Extract the (X, Y) coordinate from the center of the cell holding the provided text.  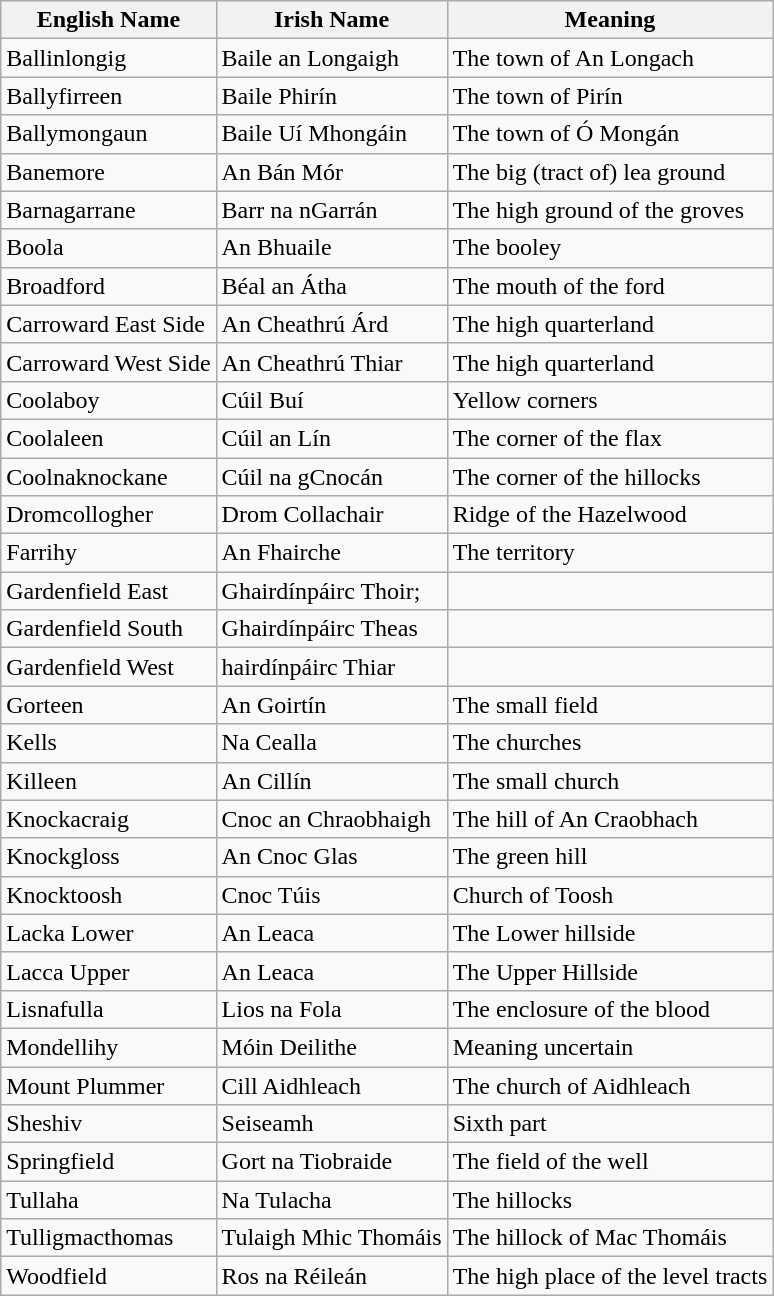
Carroward West Side (108, 362)
An Cheathrú Árd (332, 324)
Ridge of the Hazelwood (610, 515)
Boola (108, 248)
Cúil Buí (332, 400)
Gardenfield South (108, 629)
Cúil na gCnocán (332, 477)
Farrihy (108, 553)
Tulaigh Mhic Thomáis (332, 1238)
English Name (108, 20)
Coolnaknockane (108, 477)
Sixth part (610, 1124)
The hill of An Craobhach (610, 819)
Sheshiv (108, 1124)
The high ground of the groves (610, 210)
The hillock of Mac Thomáis (610, 1238)
Ros na Réileán (332, 1276)
Cnoc Túis (332, 895)
The church of Aidhleach (610, 1085)
Meaning uncertain (610, 1047)
Dromcollogher (108, 515)
Coolaboy (108, 400)
Irish Name (332, 20)
An Cheathrú Thiar (332, 362)
An Fhairche (332, 553)
The green hill (610, 857)
Tullaha (108, 1200)
Barnagarrane (108, 210)
Mount Plummer (108, 1085)
Lacka Lower (108, 933)
The town of Pirín (610, 96)
Na Cealla (332, 743)
Springfield (108, 1162)
Ghairdínpáirc Theas (332, 629)
Lisnafulla (108, 1009)
The mouth of the ford (610, 286)
Tulligmacthomas (108, 1238)
Ghairdínpáirc Thoir; (332, 591)
Yellow corners (610, 400)
Lacca Upper (108, 971)
Knockacraig (108, 819)
Knockgloss (108, 857)
An Cnoc Glas (332, 857)
The small church (610, 781)
The high place of the level tracts (610, 1276)
Coolaleen (108, 438)
The corner of the flax (610, 438)
Killeen (108, 781)
The churches (610, 743)
The enclosure of the blood (610, 1009)
Drom Collachair (332, 515)
Cnoc an Chraobhaigh (332, 819)
Na Tulacha (332, 1200)
Mondellihy (108, 1047)
Ballymongaun (108, 134)
The big (tract of) lea ground (610, 172)
An Cillín (332, 781)
Baile Phirín (332, 96)
An Bán Mór (332, 172)
The town of Ó Mongán (610, 134)
The corner of the hillocks (610, 477)
Móin Deilithe (332, 1047)
An Bhuaile (332, 248)
The town of An Longach (610, 58)
Kells (108, 743)
Gort na Tiobraide (332, 1162)
The territory (610, 553)
The field of the well (610, 1162)
The hillocks (610, 1200)
Barr na nGarrán (332, 210)
The Lower hillside (610, 933)
Gardenfield East (108, 591)
Banemore (108, 172)
Lios na Fola (332, 1009)
hairdínpáirc Thiar (332, 667)
Cúil an Lín (332, 438)
Carroward East Side (108, 324)
Broadford (108, 286)
Ballinlongig (108, 58)
Knocktoosh (108, 895)
Béal an Átha (332, 286)
Woodfield (108, 1276)
Baile an Longaigh (332, 58)
The small field (610, 705)
Seiseamh (332, 1124)
Ballyfirreen (108, 96)
Gardenfield West (108, 667)
Church of Toosh (610, 895)
Meaning (610, 20)
An Goirtín (332, 705)
Baile Uí Mhongáin (332, 134)
The booley (610, 248)
The Upper Hillside (610, 971)
Cill Aidhleach (332, 1085)
Gorteen (108, 705)
